Capture the cell that displays the provided text and extract its [X, Y] central coordinate. 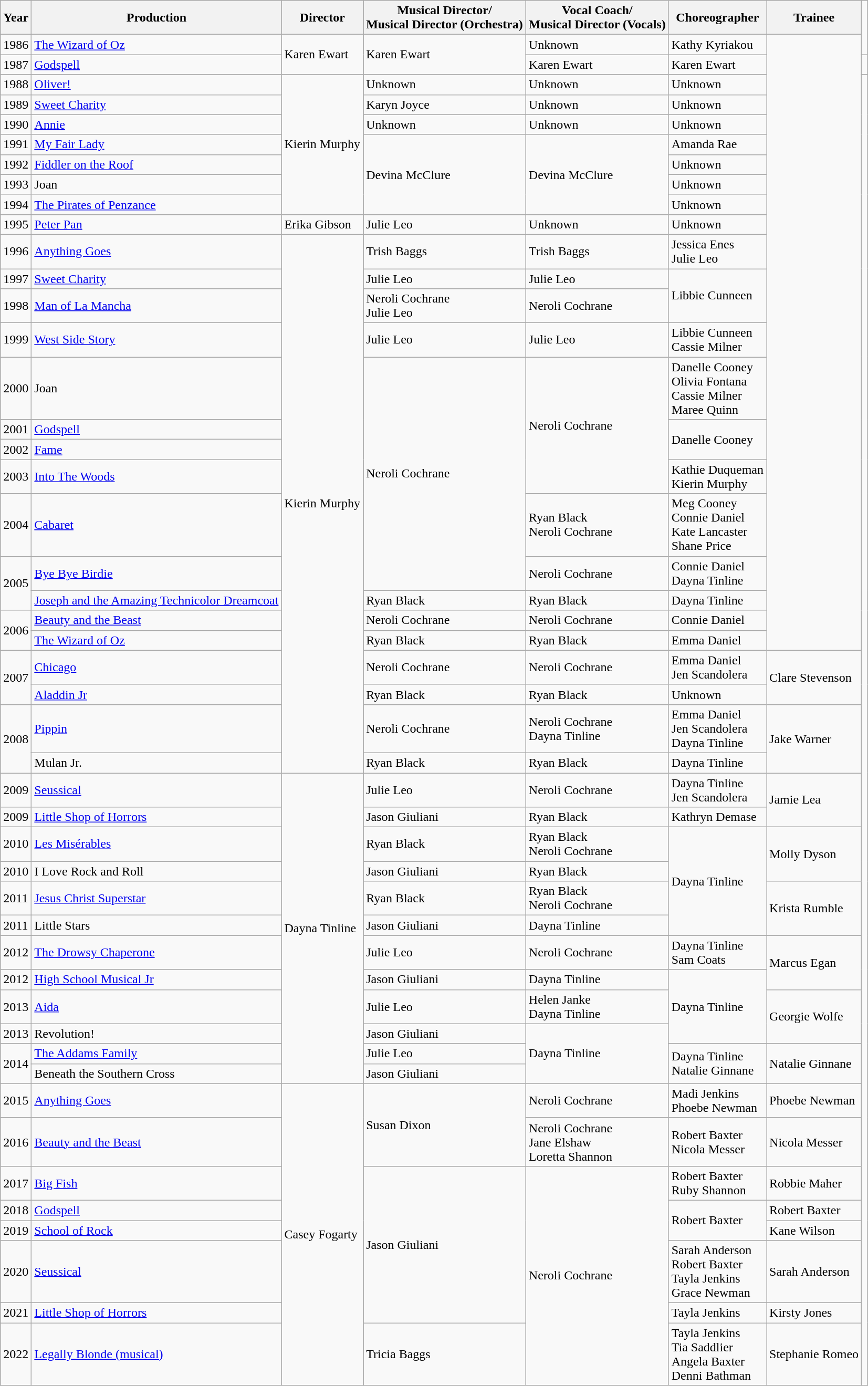
2019 [16, 1231]
Jamie Lea [814, 800]
Emma Daniel [717, 640]
Tayla Jenkins Tia Saddlier Angela Baxter Denni Bathman [717, 1354]
Meg Cooney Connie Daniel Kate Lancaster Shane Price [717, 525]
Cabaret [156, 525]
Kane Wilson [814, 1231]
1991 [16, 144]
Connie Daniel [717, 620]
Sarah Anderson [814, 1272]
Aida [156, 1006]
Little Stars [156, 925]
Year [16, 18]
Man of La Mancha [156, 306]
2016 [16, 1142]
Joseph and the Amazing Technicolor Dreamcoat [156, 600]
2004 [16, 525]
Director [322, 18]
Stephanie Romeo [814, 1354]
Natalie Ginnane [814, 1064]
High School Musical Jr [156, 979]
Dayna Tinline Jen Scandolera [717, 790]
Oliver! [156, 85]
Chicago [156, 667]
Emma Daniel Jen Scandolera [717, 667]
1995 [16, 224]
2002 [16, 450]
Amanda Rae [717, 144]
1996 [16, 251]
1988 [16, 85]
Neroli Cochrane Dayna Tinline [597, 728]
2020 [16, 1272]
2014 [16, 1064]
1998 [16, 306]
Fiddler on the Roof [156, 164]
Connie Daniel Dayna Tinline [717, 574]
Trainee [814, 18]
Mulan Jr. [156, 763]
Beneath the Southern Cross [156, 1074]
Vocal Coach/ Musical Director (Vocals) [597, 18]
Production [156, 18]
Neroli Cochrane Julie Leo [445, 306]
Kathryn Demase [717, 817]
2018 [16, 1210]
Nicola Messer [814, 1142]
Bye Bye Birdie [156, 574]
Annie [156, 124]
2017 [16, 1183]
Emma Daniel Jen Scandolera Dayna Tinline [717, 728]
Marcus Egan [814, 962]
2001 [16, 430]
Susan Dixon [445, 1125]
Into The Woods [156, 477]
Jesus Christ Superstar [156, 898]
Legally Blonde (musical) [156, 1354]
Neroli Cochrane Jane Elshaw Loretta Shannon [597, 1142]
1997 [16, 279]
Peter Pan [156, 224]
Tricia Baggs [445, 1354]
Kirsty Jones [814, 1313]
Libbie Cunneen [717, 296]
Libbie Cunneen Cassie Milner [717, 340]
Robert Baxter Ruby Shannon [717, 1183]
Revolution! [156, 1034]
Robert Baxter Nicola Messer [717, 1142]
1990 [16, 124]
West Side Story [156, 340]
1987 [16, 65]
Pippin [156, 728]
Georgie Wolfe [814, 1017]
Kathy Kyriakou [717, 45]
Big Fish [156, 1183]
2003 [16, 477]
1986 [16, 45]
Musical Director/ Musical Director (Orchestra) [445, 18]
2006 [16, 630]
My Fair Lady [156, 144]
The Drowsy Chaperone [156, 953]
Casey Fogarty [322, 1234]
Danelle Cooney Olivia Fontana Cassie Milner Maree Quinn [717, 389]
2005 [16, 583]
2022 [16, 1354]
Fame [156, 450]
Clare Stevenson [814, 678]
Aladdin Jr [156, 694]
1989 [16, 105]
School of Rock [156, 1231]
Molly Dyson [814, 854]
Helen Janke Dayna Tinline [597, 1006]
Choreographer [717, 18]
Danelle Cooney [717, 440]
2008 [16, 738]
2021 [16, 1313]
Les Misérables [156, 845]
Erika Gibson [322, 224]
2000 [16, 389]
Kathie Duqueman Kierin Murphy [717, 477]
The Addams Family [156, 1054]
Madi Jenkins Phoebe Newman [717, 1101]
1993 [16, 184]
Dayna Tinline Sam Coats [717, 953]
Krista Rumble [814, 909]
Karyn Joyce [445, 105]
Jessica Enes Julie Leo [717, 251]
2007 [16, 678]
Phoebe Newman [814, 1101]
The Pirates of Penzance [156, 204]
Dayna Tinline Natalie Ginnane [717, 1064]
1999 [16, 340]
I Love Rock and Roll [156, 871]
Robbie Maher [814, 1183]
2015 [16, 1101]
1992 [16, 164]
Jake Warner [814, 738]
1994 [16, 204]
Sarah Anderson Robert Baxter Tayla Jenkins Grace Newman [717, 1272]
Tayla Jenkins [717, 1313]
